Detect which cell encompasses the target text, then output its [x, y] center coordinate. 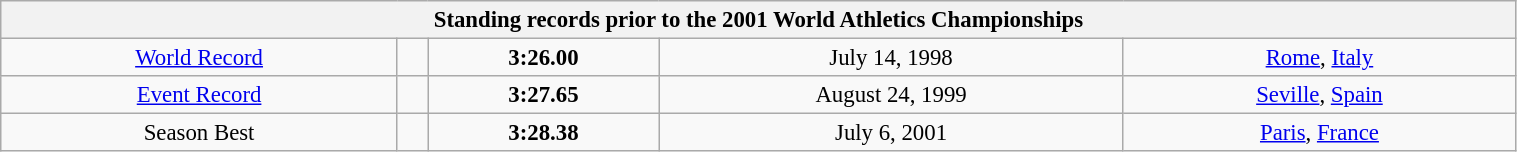
World Record [200, 58]
Season Best [200, 133]
Standing records prior to the 2001 World Athletics Championships [758, 20]
Event Record [200, 95]
Paris, France [1320, 133]
3:28.38 [544, 133]
Rome, Italy [1320, 58]
July 14, 1998 [891, 58]
3:27.65 [544, 95]
Seville, Spain [1320, 95]
3:26.00 [544, 58]
August 24, 1999 [891, 95]
July 6, 2001 [891, 133]
